From the cell containing the given text, extract its center point as [x, y] coordinate. 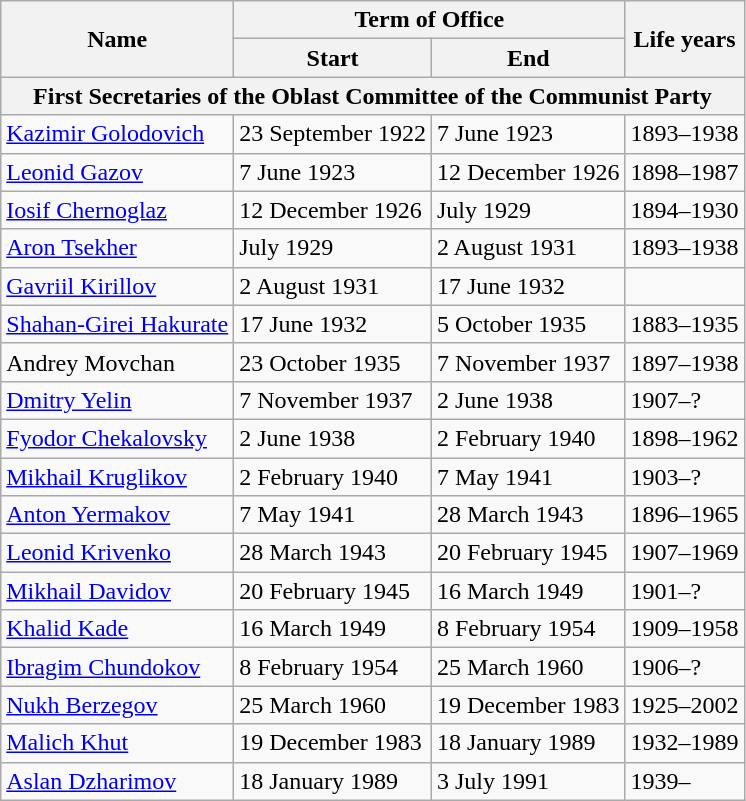
23 October 1935 [333, 362]
1906–? [684, 667]
1932–1989 [684, 743]
Gavriil Kirillov [118, 286]
Leonid Gazov [118, 172]
1901–? [684, 591]
Aslan Dzharimov [118, 781]
Leonid Krivenko [118, 553]
Start [333, 58]
1897–1938 [684, 362]
1896–1965 [684, 515]
Mikhail Kruglikov [118, 477]
1894–1930 [684, 210]
Dmitry Yelin [118, 400]
5 October 1935 [528, 324]
1925–2002 [684, 705]
1903–? [684, 477]
Name [118, 39]
End [528, 58]
1898–1987 [684, 172]
Aron Tsekher [118, 248]
Term of Office [430, 20]
1907–1969 [684, 553]
Shahan-Girei Hakurate [118, 324]
1939– [684, 781]
Anton Yermakov [118, 515]
Malich Khut [118, 743]
First Secretaries of the Oblast Committee of the Communist Party [372, 96]
1898–1962 [684, 438]
Nukh Berzegov [118, 705]
1883–1935 [684, 324]
Kazimir Golodovich [118, 134]
Life years [684, 39]
Khalid Kade [118, 629]
3 July 1991 [528, 781]
Fyodor Chekalovsky [118, 438]
23 September 1922 [333, 134]
Andrey Movchan [118, 362]
Iosif Chernoglaz [118, 210]
1909–1958 [684, 629]
Mikhail Davidov [118, 591]
1907–? [684, 400]
Ibragim Chundokov [118, 667]
